Find where the given text appears and provide that cell's center as [x, y] coordinate. 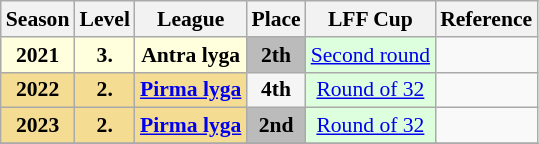
2nd [276, 126]
Reference [486, 19]
2023 [38, 126]
2th [276, 55]
2022 [38, 90]
3. [104, 55]
LFF Cup [370, 19]
2021 [38, 55]
Second round [370, 55]
4th [276, 90]
Season [38, 19]
Place [276, 19]
Antra lyga [190, 55]
League [190, 19]
Level [104, 19]
